Detect which cell encompasses the target text, then output its [x, y] center coordinate. 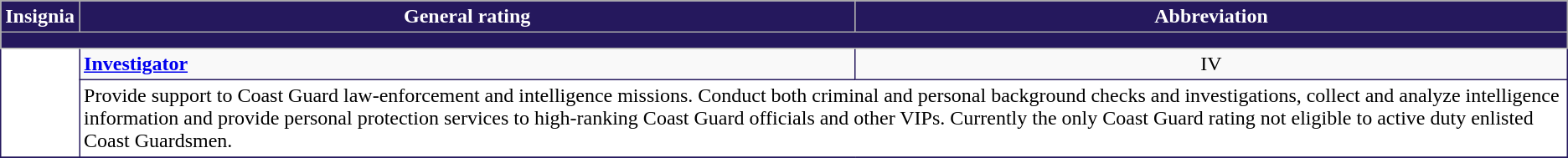
Investigator [467, 64]
Insignia [40, 17]
IV [1211, 64]
General rating [467, 17]
Abbreviation [1211, 17]
